Return [x, y] of the center of cell containing provided text 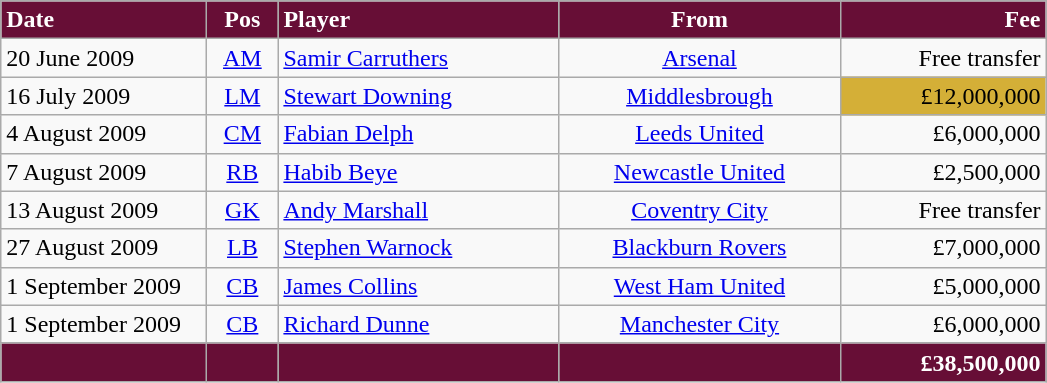
LM [242, 96]
13 August 2009 [104, 210]
CM [242, 134]
£2,500,000 [943, 172]
Stewart Downing [418, 96]
£12,000,000 [943, 96]
Middlesbrough [700, 96]
Stephen Warnock [418, 248]
Manchester City [700, 324]
Arsenal [700, 58]
Andy Marshall [418, 210]
Samir Carruthers [418, 58]
Fabian Delph [418, 134]
Date [104, 20]
£38,500,000 [943, 362]
7 August 2009 [104, 172]
27 August 2009 [104, 248]
20 June 2009 [104, 58]
James Collins [418, 286]
GK [242, 210]
Coventry City [700, 210]
Fee [943, 20]
Newcastle United [700, 172]
LB [242, 248]
£5,000,000 [943, 286]
Pos [242, 20]
AM [242, 58]
Habib Beye [418, 172]
Leeds United [700, 134]
16 July 2009 [104, 96]
Player [418, 20]
£7,000,000 [943, 248]
4 August 2009 [104, 134]
From [700, 20]
Blackburn Rovers [700, 248]
West Ham United [700, 286]
RB [242, 172]
Richard Dunne [418, 324]
